Output the (X, Y) coordinate of the center of the cell containing the given text.  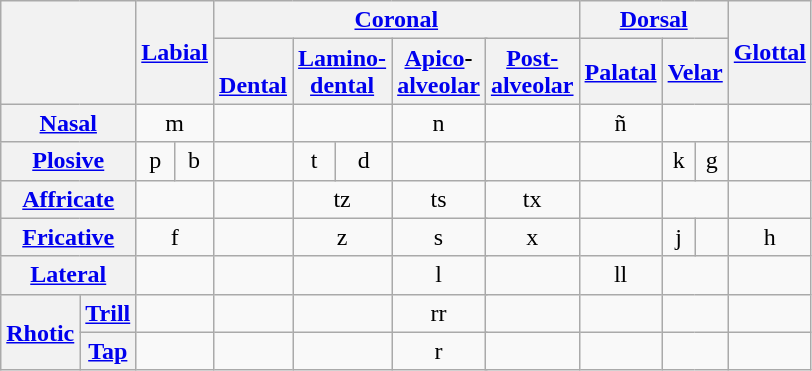
Affricate (68, 199)
s (439, 237)
m (175, 123)
Rhotic (40, 332)
Fricative (68, 237)
b (194, 161)
l (439, 275)
Velar (695, 72)
tx (532, 199)
r (439, 351)
Apico-alveolar (439, 72)
rr (439, 313)
Trill (108, 313)
Coronal (397, 20)
Lateral (68, 275)
g (712, 161)
z (342, 237)
p (156, 161)
ñ (620, 123)
Palatal (620, 72)
ll (620, 275)
n (439, 123)
x (532, 237)
ts (439, 199)
Dorsal (654, 20)
tz (342, 199)
Plosive (68, 161)
f (175, 237)
h (770, 237)
Tap (108, 351)
Dental (254, 72)
Lamino-dental (342, 72)
Nasal (68, 123)
k (678, 161)
t (314, 161)
d (364, 161)
Labial (175, 52)
Post-alveolar (532, 72)
j (678, 237)
Glottal (770, 52)
